From the cell containing the given text, extract its center point as [X, Y] coordinate. 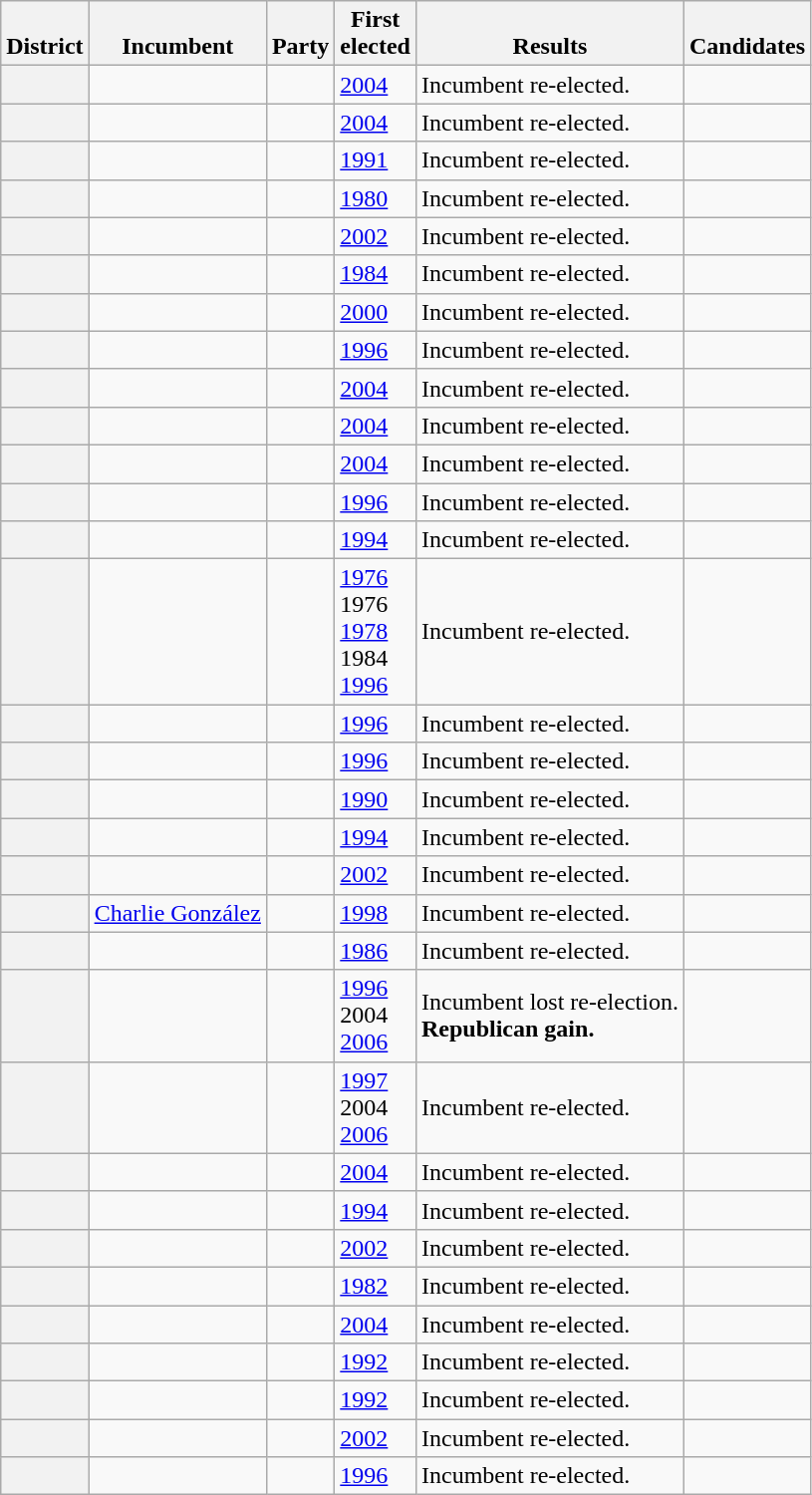
1984 [376, 274]
Candidates [747, 34]
Results [550, 34]
1986 [376, 951]
19962004 2006 [376, 1016]
Firstelected [376, 34]
Incumbent lost re-election.Republican gain. [550, 1016]
Charlie González [177, 913]
2000 [376, 312]
1998 [376, 913]
1990 [376, 799]
Incumbent [177, 34]
1980 [376, 198]
1997 2004 2006 [376, 1107]
District [45, 34]
1982 [376, 1286]
1991 [376, 160]
Party [300, 34]
1976 1976 19781984 1996 [376, 632]
